Pinpoint the cell where the given text exists, returning its (X, Y) midpoint coordinate. 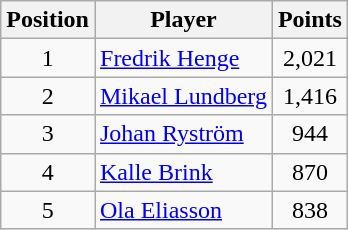
Mikael Lundberg (183, 96)
Kalle Brink (183, 172)
Points (310, 20)
2,021 (310, 58)
Position (48, 20)
Player (183, 20)
1,416 (310, 96)
Ola Eliasson (183, 210)
4 (48, 172)
3 (48, 134)
5 (48, 210)
2 (48, 96)
1 (48, 58)
870 (310, 172)
Johan Ryström (183, 134)
838 (310, 210)
944 (310, 134)
Fredrik Henge (183, 58)
